Pinpoint the cell where the given text exists, returning its (X, Y) midpoint coordinate. 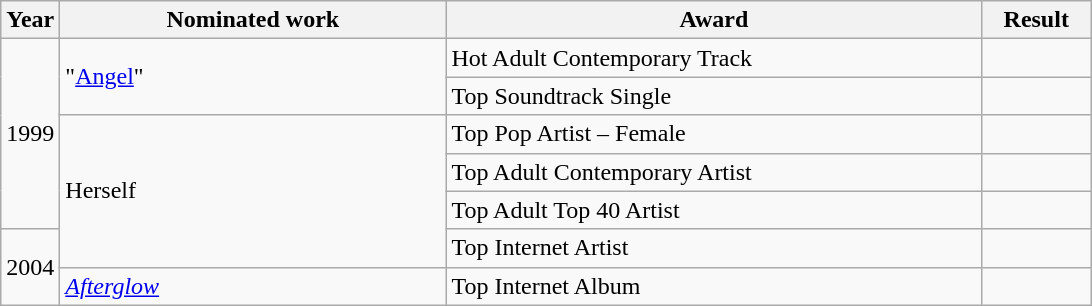
Hot Adult Contemporary Track (714, 58)
Top Adult Top 40 Artist (714, 210)
1999 (30, 134)
Result (1036, 20)
Award (714, 20)
Nominated work (253, 20)
Top Pop Artist – Female (714, 134)
Afterglow (253, 286)
Top Adult Contemporary Artist (714, 172)
Top Internet Album (714, 286)
Year (30, 20)
Top Soundtrack Single (714, 96)
Herself (253, 191)
"Angel" (253, 77)
2004 (30, 267)
Top Internet Artist (714, 248)
